Provide the [x, y] coordinate of the cell's center where the given text is located.  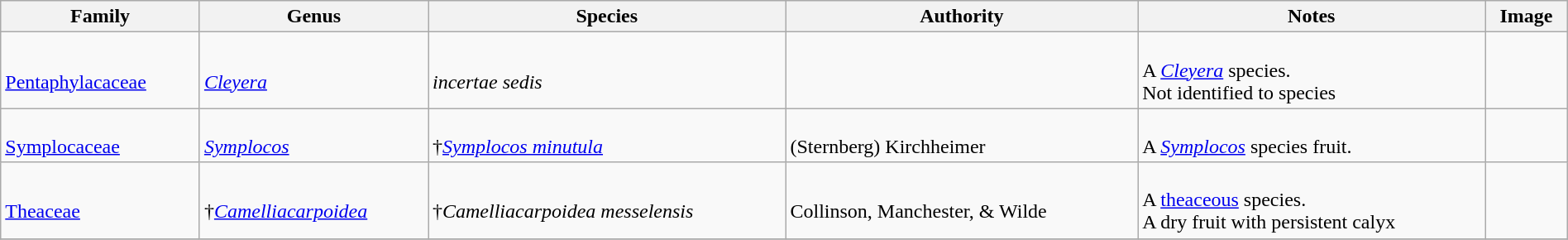
A Symplocos species fruit. [1312, 136]
†Camelliacarpoidea messelensis [607, 200]
Symplocaceae [101, 136]
Genus [313, 17]
Family [101, 17]
A theaceous species.A dry fruit with persistent calyx [1312, 200]
†Symplocos minutula [607, 136]
Symplocos [313, 136]
Theaceae [101, 200]
Collinson, Manchester, & Wilde [962, 200]
A Cleyera species.Not identified to species [1312, 70]
Species [607, 17]
Image [1527, 17]
†Camelliacarpoidea [313, 200]
incertae sedis [607, 70]
Authority [962, 17]
Notes [1312, 17]
Cleyera [313, 70]
(Sternberg) Kirchheimer [962, 136]
Pentaphylacaceae [101, 70]
